For the text-containing cell, return its midpoint in (X, Y) coordinate format. 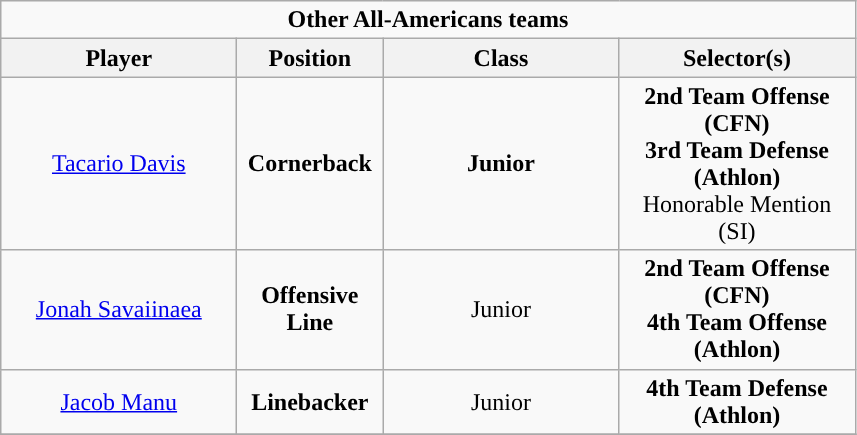
Tacario Davis (119, 164)
Class (501, 58)
Other All-Americans teams (428, 20)
Position (310, 58)
2nd Team Offense (CFN) 3rd Team Defense (Athlon) Honorable Mention (SI) (737, 164)
Jacob Manu (119, 402)
Jonah Savaiinaea (119, 310)
Linebacker (310, 402)
Offensive Line (310, 310)
4th Team Defense (Athlon) (737, 402)
Player (119, 58)
Selector(s) (737, 58)
Cornerback (310, 164)
2nd Team Offense (CFN) 4th Team Offense (Athlon) (737, 310)
